Output the [X, Y] coordinate of the center of the cell containing the given text.  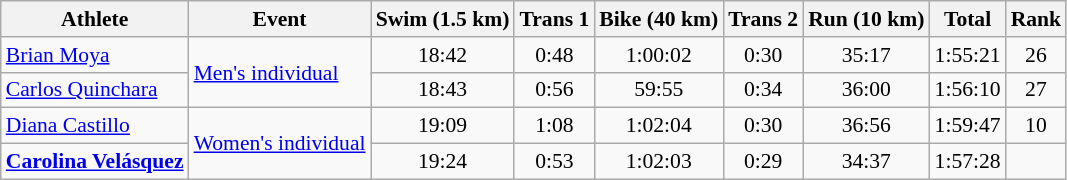
Men's individual [280, 72]
1:08 [554, 126]
1:55:21 [968, 55]
Carlos Quinchara [95, 90]
0:29 [763, 162]
1:02:04 [658, 126]
Swim (1.5 km) [443, 19]
Trans 2 [763, 19]
1:56:10 [968, 90]
27 [1036, 90]
36:00 [866, 90]
1:59:47 [968, 126]
59:55 [658, 90]
19:24 [443, 162]
Total [968, 19]
10 [1036, 126]
36:56 [866, 126]
18:43 [443, 90]
34:37 [866, 162]
Rank [1036, 19]
0:34 [763, 90]
Brian Moya [95, 55]
Diana Castillo [95, 126]
0:48 [554, 55]
1:02:03 [658, 162]
Women's individual [280, 144]
0:53 [554, 162]
1:00:02 [658, 55]
18:42 [443, 55]
Run (10 km) [866, 19]
Carolina Velásquez [95, 162]
Bike (40 km) [658, 19]
26 [1036, 55]
Trans 1 [554, 19]
19:09 [443, 126]
Athlete [95, 19]
0:56 [554, 90]
35:17 [866, 55]
Event [280, 19]
1:57:28 [968, 162]
